Find where the given text appears and provide that cell's center as (X, Y) coordinate. 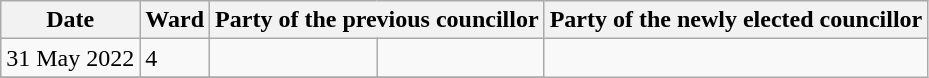
4 (175, 58)
31 May 2022 (70, 58)
Party of the newly elected councillor (736, 20)
Ward (175, 20)
Party of the previous councillor (378, 20)
Date (70, 20)
